Locate the cell with the specified text and output its (x, y) center coordinate. 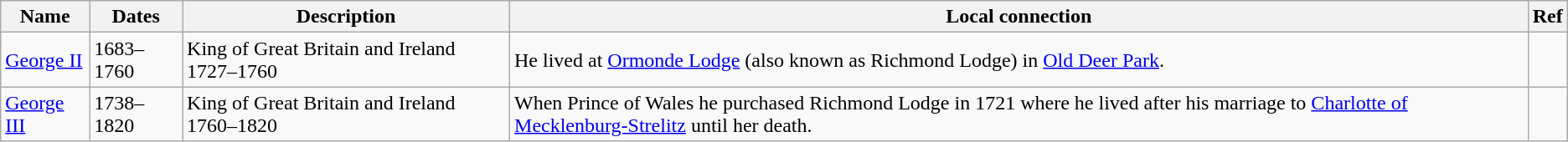
Description (347, 17)
He lived at Ormonde Lodge (also known as Richmond Lodge) in Old Deer Park. (1019, 60)
Ref (1548, 17)
1683–1760 (136, 60)
Local connection (1019, 17)
King of Great Britain and Ireland 1760–1820 (347, 114)
When Prince of Wales he purchased Richmond Lodge in 1721 where he lived after his marriage to Charlotte of Mecklenburg-Strelitz until her death. (1019, 114)
1738–1820 (136, 114)
George III (45, 114)
Name (45, 17)
George II (45, 60)
King of Great Britain and Ireland 1727–1760 (347, 60)
Dates (136, 17)
